For the text-containing cell, return its midpoint in [X, Y] coordinate format. 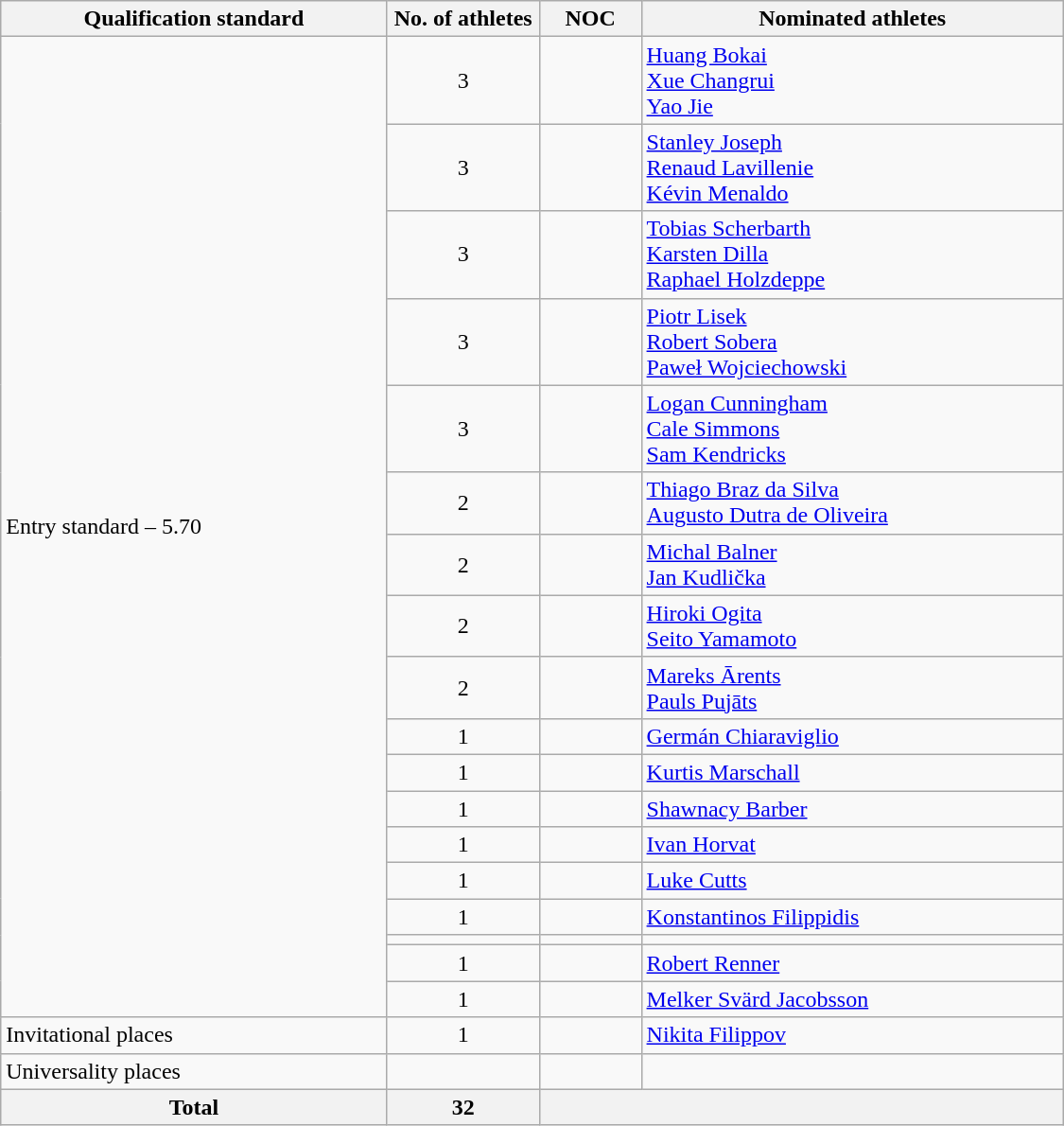
Qualification standard [194, 19]
Universality places [194, 1071]
No. of athletes [463, 19]
NOC [590, 19]
Michal BalnerJan Kudlička [852, 564]
Mareks ĀrentsPauls Pujāts [852, 687]
32 [463, 1107]
Entry standard – 5.70 [194, 527]
Huang BokaiXue ChangruiYao Jie [852, 80]
Stanley JosephRenaud LavillenieKévin Menaldo [852, 167]
Shawnacy Barber [852, 809]
Nikita Filippov [852, 1035]
Robert Renner [852, 963]
Tobias ScherbarthKarsten DillaRaphael Holzdeppe [852, 255]
Luke Cutts [852, 881]
Nominated athletes [852, 19]
Thiago Braz da SilvaAugusto Dutra de Oliveira [852, 503]
Kurtis Marschall [852, 772]
Total [194, 1107]
Melker Svärd Jacobsson [852, 999]
Hiroki OgitaSeito Yamamoto [852, 626]
Logan CunninghamCale SimmonsSam Kendricks [852, 429]
Ivan Horvat [852, 845]
Invitational places [194, 1035]
Konstantinos Filippidis [852, 917]
Germán Chiaraviglio [852, 736]
Piotr LisekRobert SoberaPaweł Wojciechowski [852, 342]
